Return the (x, y) coordinate for the center point of the cell that contains the specified text.  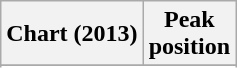
Peakposition (189, 34)
Chart (2013) (72, 34)
